Identify which cell holds the provided text, then report its [X, Y] central coordinate. 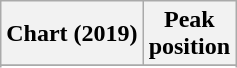
Chart (2019) [72, 34]
Peakposition [189, 34]
